Determine the (X, Y) coordinate at the center of the cell enclosing the given text.  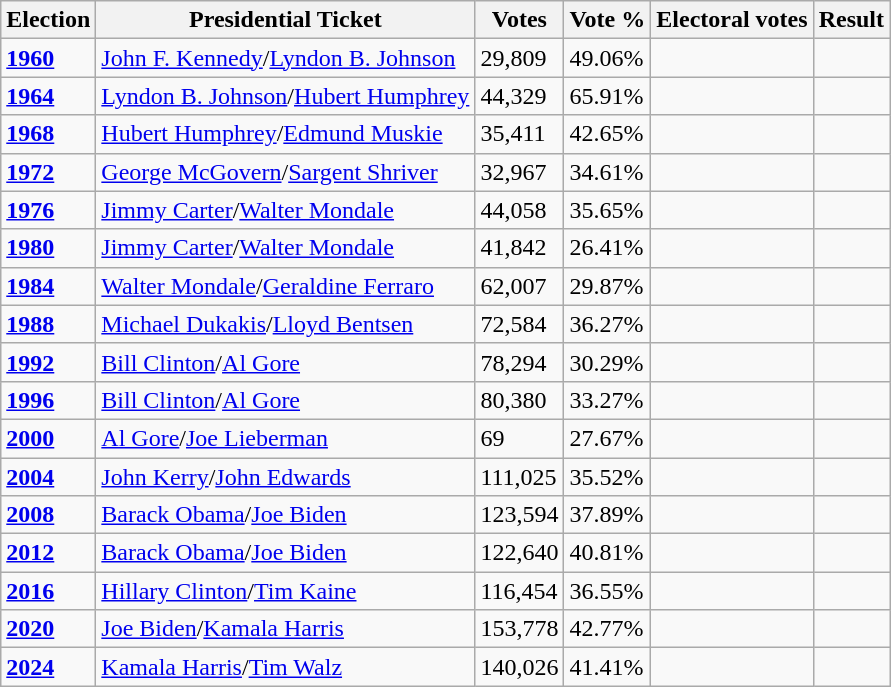
Vote % (608, 20)
65.91% (608, 96)
Electoral votes (732, 20)
1960 (48, 58)
78,294 (520, 362)
122,640 (520, 553)
36.55% (608, 591)
Result (851, 20)
44,329 (520, 96)
37.89% (608, 515)
29.87% (608, 286)
1968 (48, 134)
44,058 (520, 210)
1988 (48, 324)
32,967 (520, 172)
2016 (48, 591)
1996 (48, 400)
2020 (48, 629)
140,026 (520, 667)
1976 (48, 210)
35.65% (608, 210)
2012 (48, 553)
33.27% (608, 400)
2004 (48, 477)
69 (520, 438)
29,809 (520, 58)
36.27% (608, 324)
1984 (48, 286)
42.77% (608, 629)
42.65% (608, 134)
111,025 (520, 477)
1972 (48, 172)
35.52% (608, 477)
1964 (48, 96)
123,594 (520, 515)
Michael Dukakis/Lloyd Bentsen (286, 324)
35,411 (520, 134)
Hubert Humphrey/Edmund Muskie (286, 134)
Joe Biden/Kamala Harris (286, 629)
26.41% (608, 248)
2024 (48, 667)
116,454 (520, 591)
Lyndon B. Johnson/Hubert Humphrey (286, 96)
49.06% (608, 58)
John F. Kennedy/Lyndon B. Johnson (286, 58)
41.41% (608, 667)
40.81% (608, 553)
George McGovern/Sargent Shriver (286, 172)
30.29% (608, 362)
Al Gore/Joe Lieberman (286, 438)
Walter Mondale/Geraldine Ferraro (286, 286)
2000 (48, 438)
1980 (48, 248)
Election (48, 20)
62,007 (520, 286)
72,584 (520, 324)
34.61% (608, 172)
John Kerry/John Edwards (286, 477)
2008 (48, 515)
Kamala Harris/Tim Walz (286, 667)
Presidential Ticket (286, 20)
Hillary Clinton/Tim Kaine (286, 591)
27.67% (608, 438)
153,778 (520, 629)
1992 (48, 362)
41,842 (520, 248)
80,380 (520, 400)
Votes (520, 20)
